Output the (X, Y) coordinate of the center of the cell containing the given text.  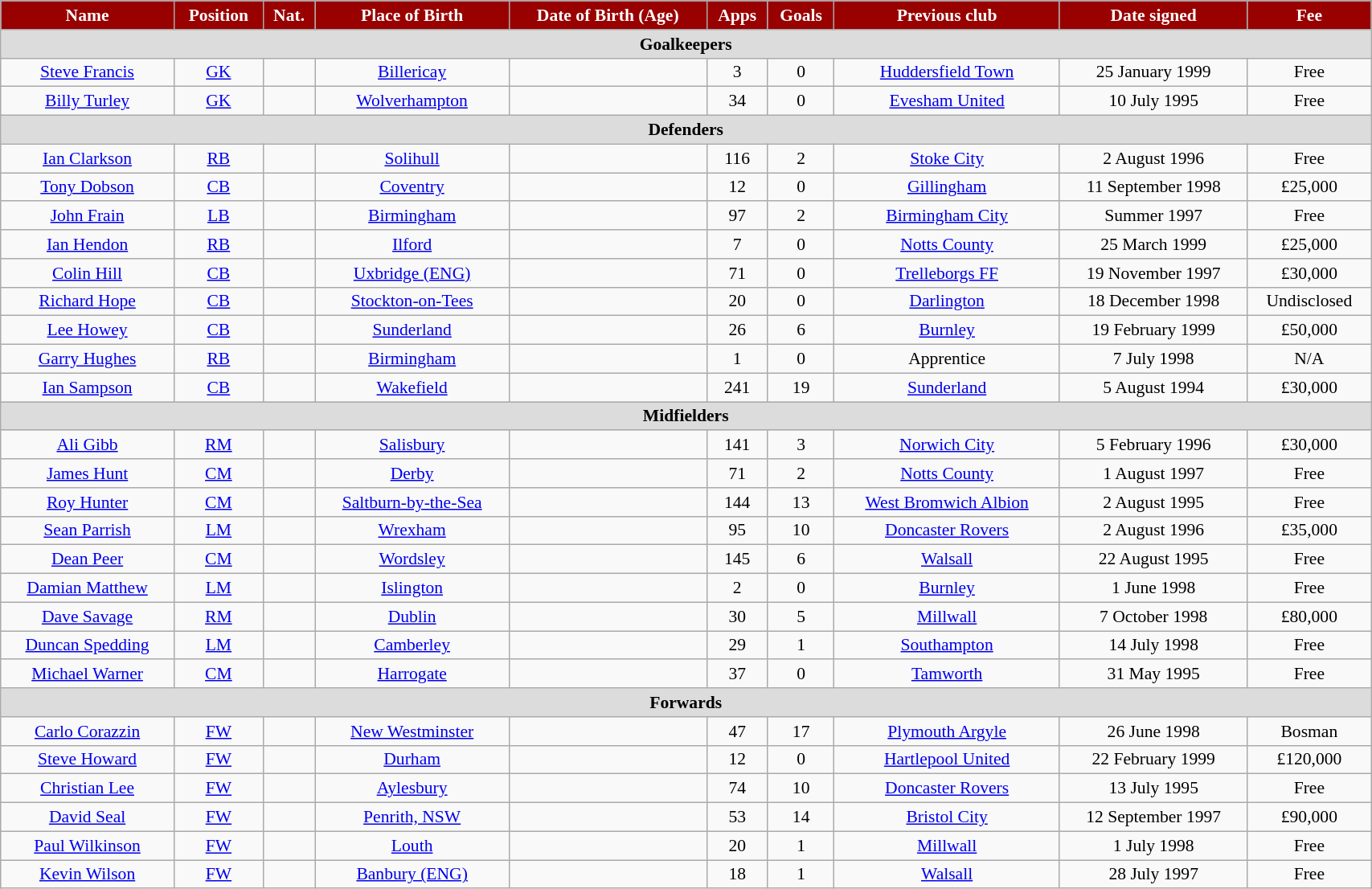
Billy Turley (88, 101)
7 (737, 244)
116 (737, 158)
Bristol City (947, 817)
Dublin (412, 617)
Sean Parrish (88, 531)
Fee (1309, 15)
David Seal (88, 817)
Previous club (947, 15)
7 July 1998 (1153, 359)
28 July 1997 (1153, 875)
Wrexham (412, 531)
Penrith, NSW (412, 817)
Aylesbury (412, 789)
Islington (412, 588)
£35,000 (1309, 531)
Durham (412, 760)
Summer 1997 (1153, 216)
Goals (801, 15)
37 (737, 674)
Forwards (686, 703)
Goalkeepers (686, 44)
Uxbridge (ENG) (412, 273)
Camberley (412, 645)
Lee Howey (88, 330)
West Bromwich Albion (947, 502)
Harrogate (412, 674)
25 January 1999 (1153, 72)
29 (737, 645)
95 (737, 531)
241 (737, 387)
Christian Lee (88, 789)
James Hunt (88, 473)
Ali Gibb (88, 445)
18 December 1998 (1153, 301)
Wolverhampton (412, 101)
New Westminster (412, 731)
17 (801, 731)
Bosman (1309, 731)
34 (737, 101)
£80,000 (1309, 617)
Date signed (1153, 15)
97 (737, 216)
Billericay (412, 72)
7 October 1998 (1153, 617)
N/A (1309, 359)
31 May 1995 (1153, 674)
Place of Birth (412, 15)
Ilford (412, 244)
LB (219, 216)
Ian Sampson (88, 387)
Richard Hope (88, 301)
26 June 1998 (1153, 731)
Apprentice (947, 359)
Plymouth Argyle (947, 731)
Carlo Corazzin (88, 731)
19 (801, 387)
14 July 1998 (1153, 645)
Name (88, 15)
Apps (737, 15)
22 August 1995 (1153, 559)
£120,000 (1309, 760)
Roy Hunter (88, 502)
Solihull (412, 158)
£50,000 (1309, 330)
53 (737, 817)
Damian Matthew (88, 588)
5 August 1994 (1153, 387)
14 (801, 817)
13 (801, 502)
Steve Francis (88, 72)
5 February 1996 (1153, 445)
13 July 1995 (1153, 789)
Kevin Wilson (88, 875)
Huddersfield Town (947, 72)
Nat. (289, 15)
Norwich City (947, 445)
Undisclosed (1309, 301)
1 July 1998 (1153, 846)
Midfielders (686, 416)
Michael Warner (88, 674)
144 (737, 502)
18 (737, 875)
Evesham United (947, 101)
Trelleborgs FF (947, 273)
25 March 1999 (1153, 244)
Ian Hendon (88, 244)
Hartlepool United (947, 760)
Stockton-on-Tees (412, 301)
19 November 1997 (1153, 273)
74 (737, 789)
Defenders (686, 130)
Colin Hill (88, 273)
19 February 1999 (1153, 330)
1 August 1997 (1153, 473)
Dean Peer (88, 559)
10 July 1995 (1153, 101)
26 (737, 330)
Darlington (947, 301)
Wordsley (412, 559)
Birmingham City (947, 216)
47 (737, 731)
Louth (412, 846)
141 (737, 445)
22 February 1999 (1153, 760)
145 (737, 559)
12 September 1997 (1153, 817)
Southampton (947, 645)
2 August 1995 (1153, 502)
Position (219, 15)
Ian Clarkson (88, 158)
Banbury (ENG) (412, 875)
Tony Dobson (88, 187)
Duncan Spedding (88, 645)
Date of Birth (Age) (608, 15)
Dave Savage (88, 617)
Gillingham (947, 187)
30 (737, 617)
Wakefield (412, 387)
1 June 1998 (1153, 588)
£90,000 (1309, 817)
Stoke City (947, 158)
Salisbury (412, 445)
Derby (412, 473)
Coventry (412, 187)
11 September 1998 (1153, 187)
Steve Howard (88, 760)
John Frain (88, 216)
Saltburn-by-the-Sea (412, 502)
Garry Hughes (88, 359)
5 (801, 617)
Tamworth (947, 674)
Paul Wilkinson (88, 846)
